Return [X, Y] of the center of cell containing provided text 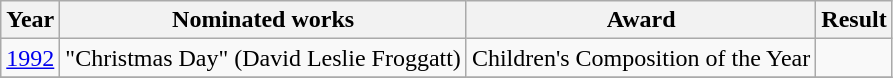
Result [854, 20]
"Christmas Day" (David Leslie Froggatt) [264, 58]
Award [640, 20]
Children's Composition of the Year [640, 58]
Nominated works [264, 20]
Year [30, 20]
1992 [30, 58]
